Capture the cell that displays the provided text and extract its (X, Y) central coordinate. 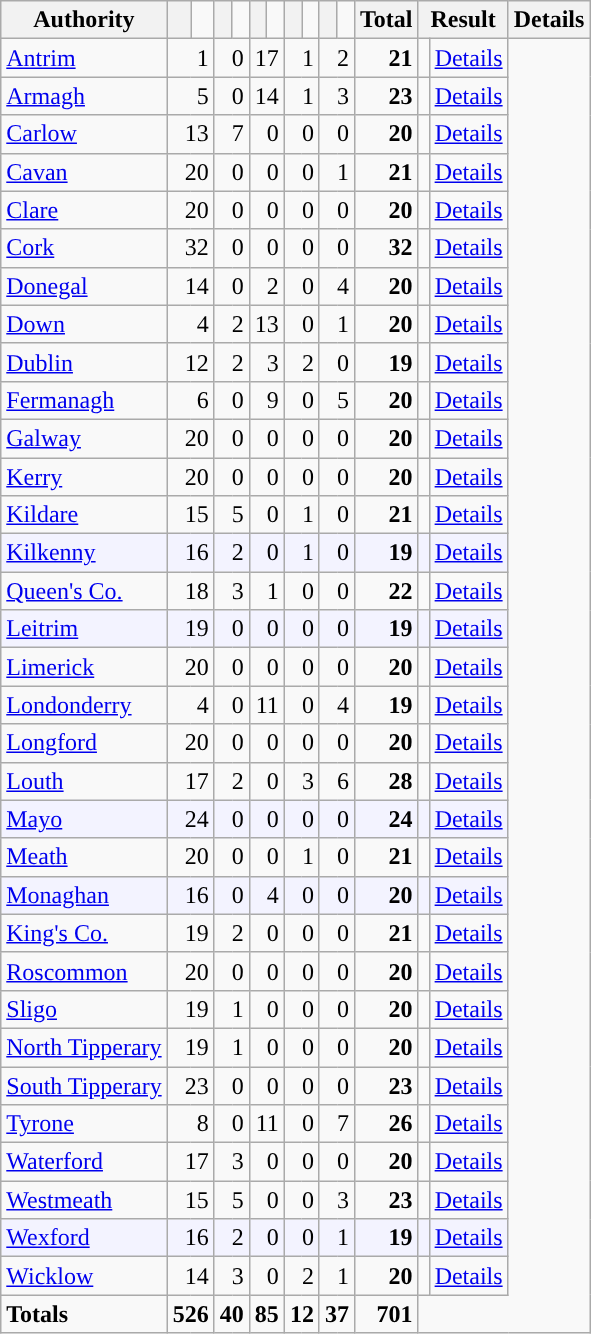
Donegal (84, 286)
Tyrone (84, 1124)
Galway (84, 438)
Authority (84, 20)
26 (386, 1124)
Wicklow (84, 1276)
King's Co. (84, 933)
37 (336, 1314)
Totals (84, 1314)
Carlow (84, 134)
Armagh (84, 96)
Meath (84, 857)
18 (190, 591)
Waterford (84, 1162)
Clare (84, 210)
Londonderry (84, 705)
28 (386, 781)
Down (84, 324)
526 (190, 1314)
9 (266, 400)
Leitrim (84, 629)
Cork (84, 248)
Louth (84, 781)
South Tipperary (84, 1085)
Fermanagh (84, 400)
Queen's Co. (84, 591)
Wexford (84, 1238)
85 (266, 1314)
Kilkenny (84, 553)
Monaghan (84, 895)
Limerick (84, 667)
Roscommon (84, 971)
North Tipperary (84, 1047)
Antrim (84, 58)
Kildare (84, 515)
Cavan (84, 172)
Westmeath (84, 1200)
Total (386, 20)
701 (386, 1314)
Mayo (84, 819)
22 (386, 591)
Kerry (84, 477)
Sligo (84, 1009)
40 (232, 1314)
Result (463, 20)
8 (190, 1124)
Dublin (84, 362)
Longford (84, 743)
